Identify which cell holds the provided text, then report its (x, y) central coordinate. 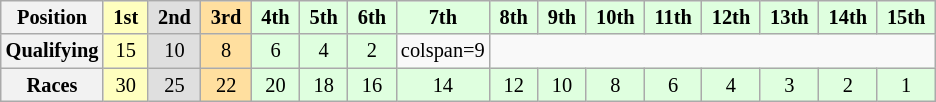
16 (372, 85)
Position (52, 17)
Races (52, 85)
8th (514, 17)
14th (848, 17)
colspan=9 (443, 51)
15 (126, 51)
4th (275, 17)
10th (615, 17)
14 (443, 85)
1 (906, 85)
25 (174, 85)
11th (672, 17)
12 (514, 85)
3rd (226, 17)
18 (324, 85)
15th (906, 17)
Qualifying (52, 51)
2nd (174, 17)
5th (324, 17)
7th (443, 17)
6th (372, 17)
20 (275, 85)
12th (731, 17)
22 (226, 85)
9th (562, 17)
13th (789, 17)
1st (126, 17)
3 (789, 85)
30 (126, 85)
